Locate the cell with the specified text and output its [x, y] center coordinate. 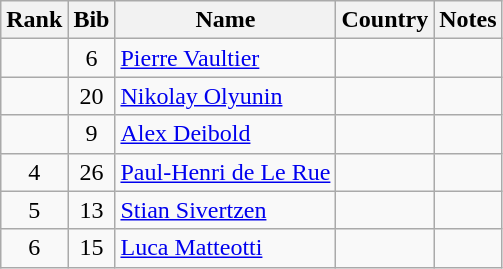
Stian Sivertzen [226, 210]
4 [34, 172]
Paul-Henri de Le Rue [226, 172]
20 [92, 96]
13 [92, 210]
Country [385, 20]
9 [92, 134]
Name [226, 20]
5 [34, 210]
Alex Deibold [226, 134]
Pierre Vaultier [226, 58]
Nikolay Olyunin [226, 96]
Notes [468, 20]
Rank [34, 20]
26 [92, 172]
15 [92, 248]
Luca Matteotti [226, 248]
Bib [92, 20]
